Search for the cell housing the specified text and yield its (X, Y) center coordinate. 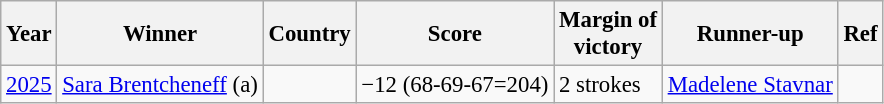
Winner (160, 34)
Margin ofvictory (608, 34)
Runner-up (750, 34)
−12 (68-69-67=204) (455, 85)
2 strokes (608, 85)
Madelene Stavnar (750, 85)
Country (310, 34)
2025 (29, 85)
Year (29, 34)
Sara Brentcheneff (a) (160, 85)
Score (455, 34)
Ref (860, 34)
